For the text-containing cell, return its midpoint in [x, y] coordinate format. 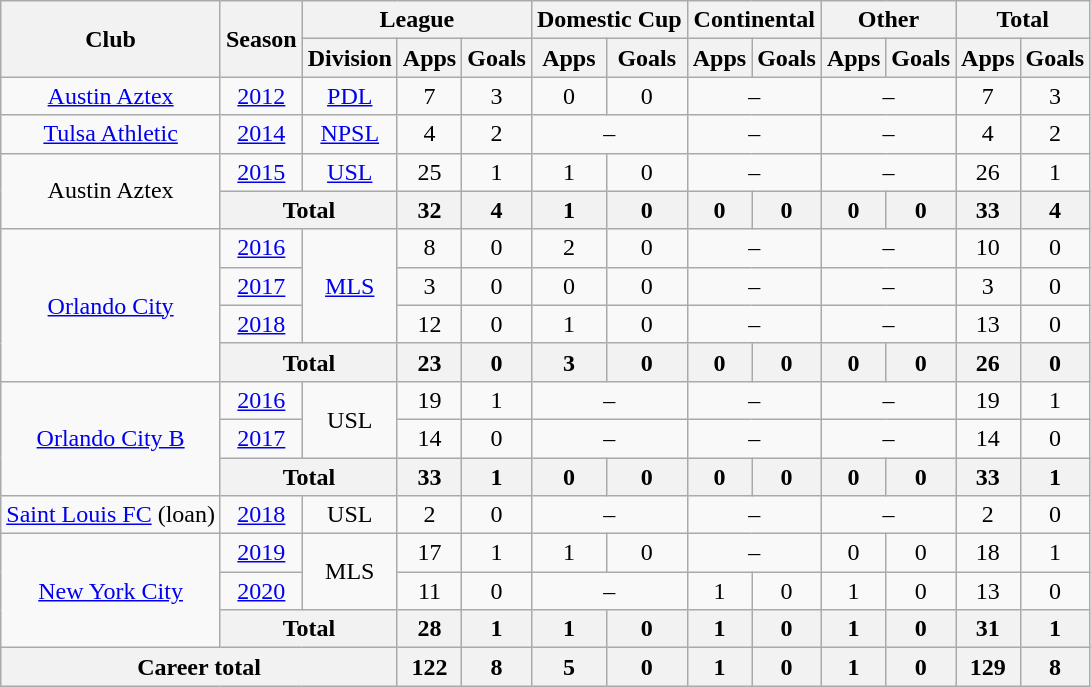
17 [429, 553]
129 [988, 667]
New York City [111, 591]
28 [429, 629]
122 [429, 667]
Domestic Cup [609, 20]
11 [429, 591]
23 [429, 362]
32 [429, 210]
Saint Louis FC (loan) [111, 515]
25 [429, 172]
NPSL [350, 134]
2019 [261, 553]
PDL [350, 96]
Club [111, 39]
League [416, 20]
Division [350, 58]
12 [429, 324]
Orlando City [111, 305]
2015 [261, 172]
2020 [261, 591]
Orlando City B [111, 438]
31 [988, 629]
Career total [200, 667]
Season [261, 39]
Other [888, 20]
5 [568, 667]
Continental [754, 20]
Tulsa Athletic [111, 134]
18 [988, 553]
10 [988, 248]
2014 [261, 134]
2012 [261, 96]
